Identify which cell holds the provided text, then report its (X, Y) central coordinate. 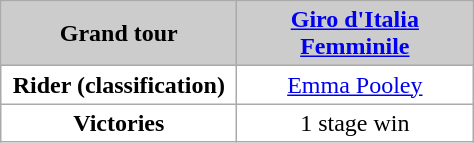
Rider (classification) (119, 85)
Grand tour (119, 34)
Giro d'Italia Femminile (355, 34)
Victories (119, 123)
Emma Pooley (355, 85)
1 stage win (355, 123)
